Locate the cell with the specified text and output its (X, Y) center coordinate. 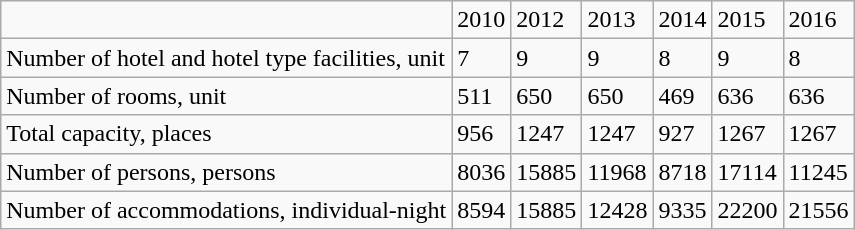
2012 (546, 20)
2013 (618, 20)
927 (682, 134)
Number of accommodations, individual-night (226, 210)
511 (482, 96)
9335 (682, 210)
Number of persons, persons (226, 172)
12428 (618, 210)
11968 (618, 172)
8594 (482, 210)
2010 (482, 20)
17114 (748, 172)
469 (682, 96)
8036 (482, 172)
Number of hotel and hotel type facilities, unit (226, 58)
956 (482, 134)
Total capacity, places (226, 134)
7 (482, 58)
2015 (748, 20)
11245 (818, 172)
22200 (748, 210)
Number of rooms, unit (226, 96)
8718 (682, 172)
2016 (818, 20)
2014 (682, 20)
21556 (818, 210)
